Locate the cell with the specified text and output its (X, Y) center coordinate. 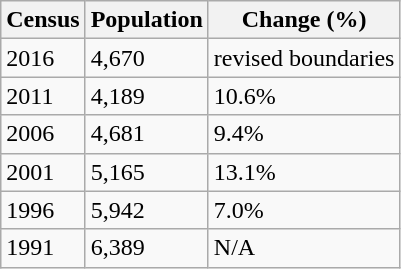
1991 (43, 248)
5,942 (146, 210)
N/A (304, 248)
4,681 (146, 134)
1996 (43, 210)
7.0% (304, 210)
4,189 (146, 96)
2011 (43, 96)
2016 (43, 58)
13.1% (304, 172)
Change (%) (304, 20)
6,389 (146, 248)
2001 (43, 172)
revised boundaries (304, 58)
10.6% (304, 96)
4,670 (146, 58)
9.4% (304, 134)
2006 (43, 134)
Population (146, 20)
Census (43, 20)
5,165 (146, 172)
